Locate the cell with the specified text and output its [x, y] center coordinate. 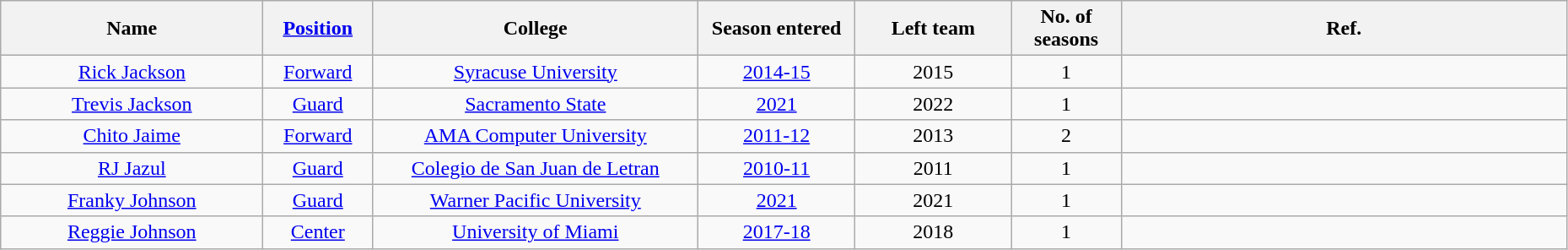
Season entered [777, 29]
Reggie Johnson [132, 232]
Position [318, 29]
College [536, 29]
University of Miami [536, 232]
2015 [933, 72]
Warner Pacific University [536, 200]
Sacramento State [536, 104]
Left team [933, 29]
Chito Jaime [132, 136]
2022 [933, 104]
AMA Computer University [536, 136]
2014-15 [777, 72]
2013 [933, 136]
Trevis Jackson [132, 104]
Ref. [1344, 29]
Rick Jackson [132, 72]
Colegio de San Juan de Letran [536, 168]
2011 [933, 168]
Syracuse University [536, 72]
Name [132, 29]
2011-12 [777, 136]
No. of seasons [1066, 29]
2 [1066, 136]
RJ Jazul [132, 168]
Center [318, 232]
2018 [933, 232]
2010-11 [777, 168]
2017-18 [777, 232]
Franky Johnson [132, 200]
